Return [x, y] of the center of cell containing provided text 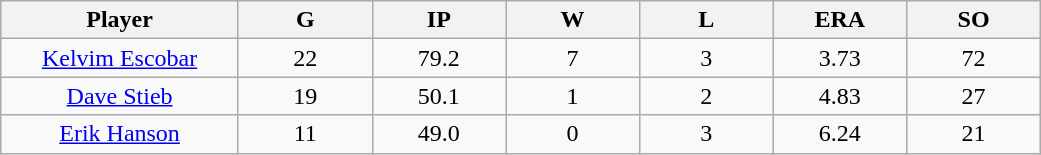
49.0 [439, 134]
27 [974, 96]
SO [974, 20]
Erik Hanson [120, 134]
79.2 [439, 58]
6.24 [840, 134]
50.1 [439, 96]
G [305, 20]
Dave Stieb [120, 96]
IP [439, 20]
2 [706, 96]
11 [305, 134]
Player [120, 20]
Kelvim Escobar [120, 58]
ERA [840, 20]
7 [573, 58]
L [706, 20]
19 [305, 96]
21 [974, 134]
4.83 [840, 96]
3.73 [840, 58]
1 [573, 96]
W [573, 20]
0 [573, 134]
22 [305, 58]
72 [974, 58]
